Detect which cell encompasses the target text, then output its (X, Y) center coordinate. 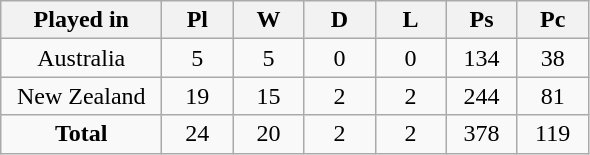
L (410, 20)
Pl (198, 20)
20 (268, 134)
Played in (82, 20)
Pc (552, 20)
New Zealand (82, 96)
134 (482, 58)
19 (198, 96)
38 (552, 58)
81 (552, 96)
24 (198, 134)
378 (482, 134)
Australia (82, 58)
15 (268, 96)
119 (552, 134)
244 (482, 96)
W (268, 20)
D (340, 20)
Total (82, 134)
Ps (482, 20)
